Extract the [x, y] coordinate from the center of the cell holding the provided text.  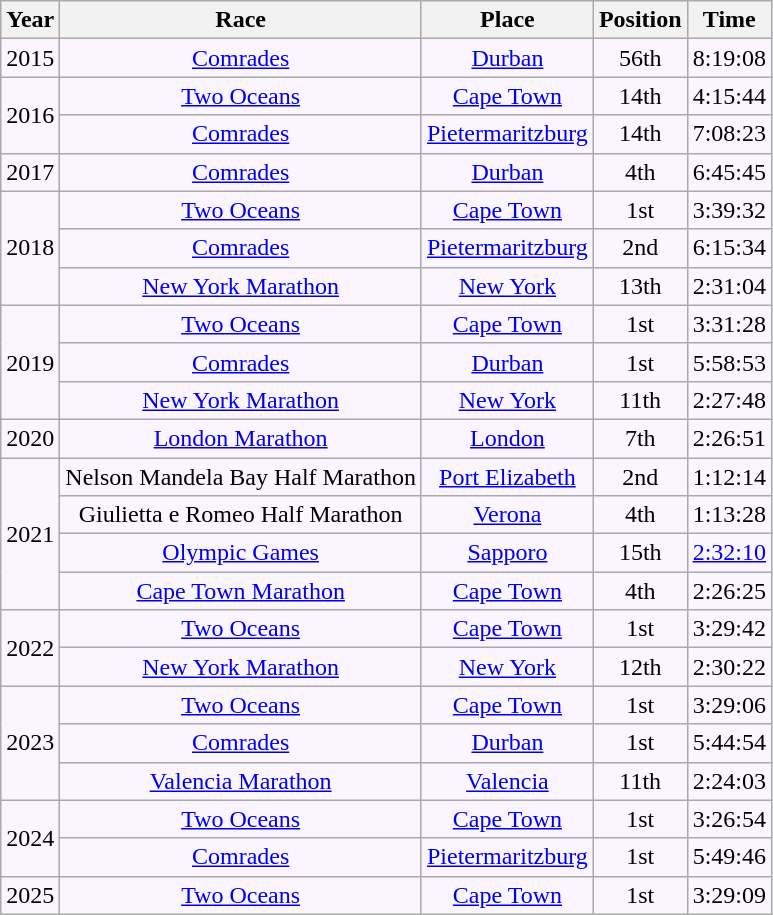
5:44:54 [729, 743]
2:27:48 [729, 400]
2019 [30, 362]
2016 [30, 115]
2015 [30, 58]
Year [30, 20]
2:26:25 [729, 591]
2:32:10 [729, 553]
Sapporo [507, 553]
2:24:03 [729, 781]
London [507, 438]
12th [640, 667]
2020 [30, 438]
Valencia Marathon [241, 781]
5:49:46 [729, 857]
15th [640, 553]
Time [729, 20]
3:29:06 [729, 705]
56th [640, 58]
6:15:34 [729, 248]
London Marathon [241, 438]
2:26:51 [729, 438]
6:45:45 [729, 172]
Port Elizabeth [507, 477]
2:31:04 [729, 286]
13th [640, 286]
1:12:14 [729, 477]
3:31:28 [729, 324]
Place [507, 20]
Position [640, 20]
7:08:23 [729, 134]
2018 [30, 248]
2022 [30, 648]
2021 [30, 534]
4:15:44 [729, 96]
1:13:28 [729, 515]
3:29:42 [729, 629]
7th [640, 438]
Valencia [507, 781]
Race [241, 20]
3:26:54 [729, 819]
Nelson Mandela Bay Half Marathon [241, 477]
2024 [30, 838]
Olympic Games [241, 553]
Cape Town Marathon [241, 591]
Verona [507, 515]
Giulietta e Romeo Half Marathon [241, 515]
8:19:08 [729, 58]
2:30:22 [729, 667]
2017 [30, 172]
2025 [30, 895]
3:29:09 [729, 895]
2023 [30, 743]
3:39:32 [729, 210]
5:58:53 [729, 362]
